Capture the cell that displays the provided text and extract its [X, Y] central coordinate. 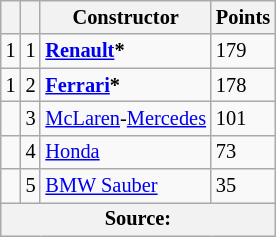
BMW Sauber [125, 186]
2 [31, 85]
Ferrari* [125, 85]
35 [243, 186]
179 [243, 51]
Renault* [125, 51]
101 [243, 118]
3 [31, 118]
178 [243, 85]
4 [31, 152]
McLaren-Mercedes [125, 118]
73 [243, 152]
Honda [125, 152]
Points [243, 17]
5 [31, 186]
Source: [138, 219]
Constructor [125, 17]
